From the cell containing the given text, extract its center point as [X, Y] coordinate. 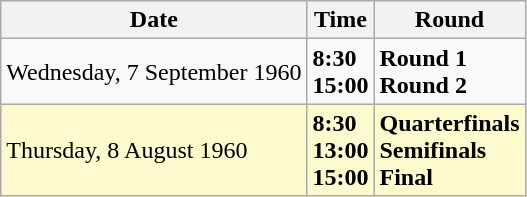
QuarterfinalsSemifinalsFinal [450, 150]
8:3013:0015:00 [340, 150]
8:3015:00 [340, 72]
Wednesday, 7 September 1960 [154, 72]
Round [450, 20]
Round 1Round 2 [450, 72]
Date [154, 20]
Time [340, 20]
Thursday, 8 August 1960 [154, 150]
